For the text-containing cell, return its midpoint in [X, Y] coordinate format. 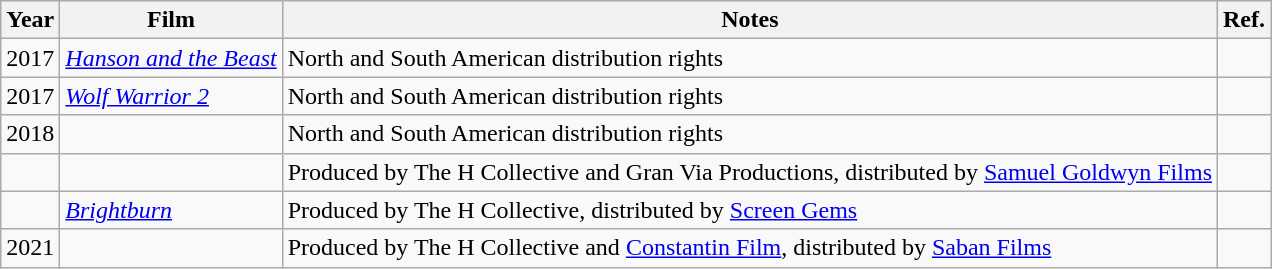
Wolf Warrior 2 [171, 96]
Hanson and the Beast [171, 58]
2021 [30, 248]
Produced by The H Collective and Constantin Film, distributed by Saban Films [750, 248]
2018 [30, 134]
Film [171, 20]
Produced by The H Collective, distributed by Screen Gems [750, 210]
Brightburn [171, 210]
Ref. [1244, 20]
Notes [750, 20]
Produced by The H Collective and Gran Via Productions, distributed by Samuel Goldwyn Films [750, 172]
Year [30, 20]
